Pinpoint the cell where the given text exists, returning its [X, Y] midpoint coordinate. 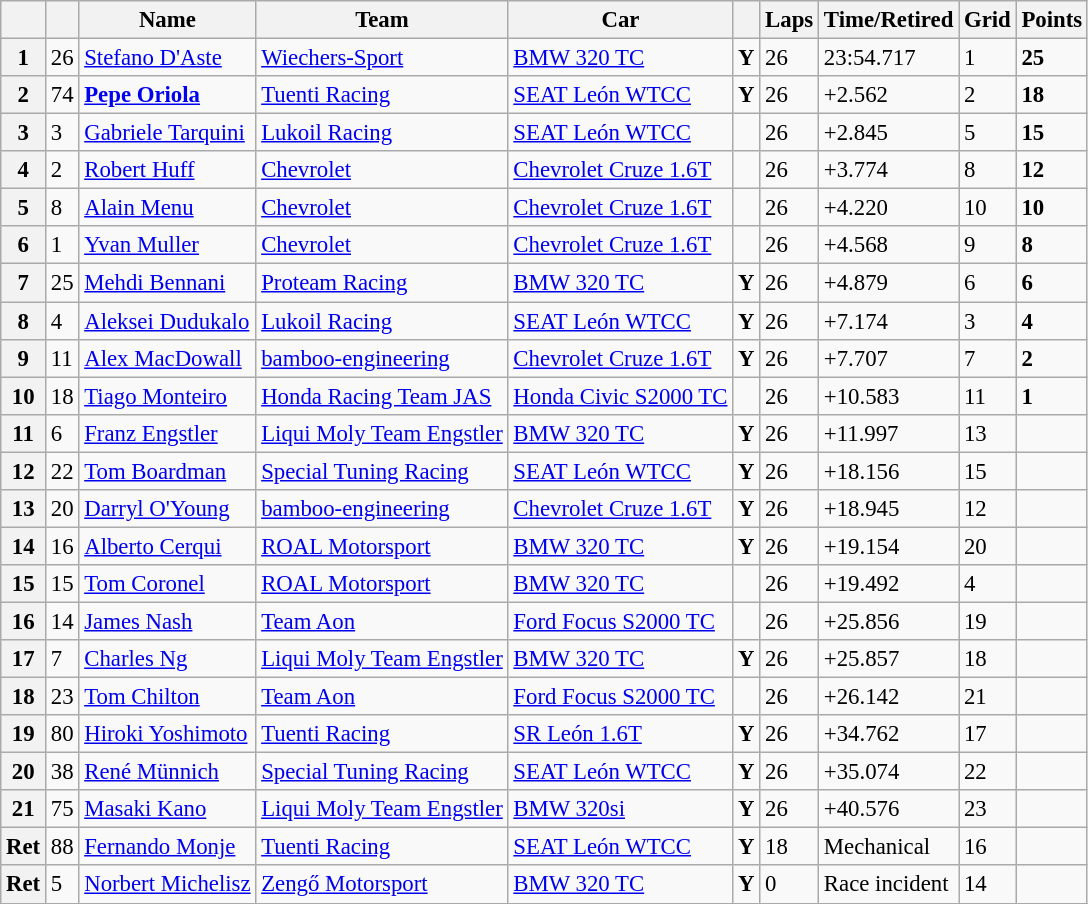
Tom Chilton [168, 697]
Charles Ng [168, 659]
Darryl O'Young [168, 509]
Mechanical [889, 847]
0 [790, 885]
Aleksei Dudukalo [168, 321]
+35.074 [889, 772]
23:54.717 [889, 58]
+26.142 [889, 697]
75 [62, 809]
Alex MacDowall [168, 358]
+40.576 [889, 809]
Car [620, 20]
74 [62, 95]
+19.492 [889, 584]
Time/Retired [889, 20]
Stefano D'Aste [168, 58]
88 [62, 847]
Franz Engstler [168, 433]
+7.174 [889, 321]
Alain Menu [168, 208]
+34.762 [889, 734]
+3.774 [889, 170]
38 [62, 772]
+11.997 [889, 433]
Tiago Monteiro [168, 396]
Alberto Cerqui [168, 546]
+2.562 [889, 95]
Name [168, 20]
BMW 320si [620, 809]
Masaki Kano [168, 809]
+19.154 [889, 546]
Gabriele Tarquini [168, 133]
+18.156 [889, 471]
Race incident [889, 885]
Hiroki Yoshimoto [168, 734]
Honda Civic S2000 TC [620, 396]
+25.857 [889, 659]
+4.879 [889, 283]
Tom Coronel [168, 584]
Grid [988, 20]
Wiechers-Sport [382, 58]
Norbert Michelisz [168, 885]
+7.707 [889, 358]
René Münnich [168, 772]
Tom Boardman [168, 471]
Honda Racing Team JAS [382, 396]
Team [382, 20]
Pepe Oriola [168, 95]
Fernando Monje [168, 847]
Yvan Muller [168, 245]
+4.220 [889, 208]
+4.568 [889, 245]
Robert Huff [168, 170]
Laps [790, 20]
Points [1052, 20]
Proteam Racing [382, 283]
SR León 1.6T [620, 734]
+25.856 [889, 621]
+2.845 [889, 133]
+10.583 [889, 396]
+18.945 [889, 509]
Zengő Motorsport [382, 885]
James Nash [168, 621]
80 [62, 734]
Mehdi Bennani [168, 283]
